Search for the cell housing the specified text and yield its (x, y) center coordinate. 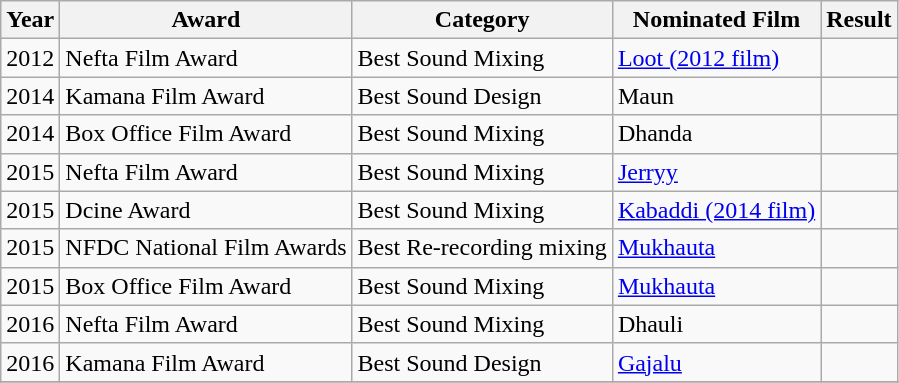
Dhauli (716, 324)
Jerryy (716, 172)
Maun (716, 96)
Dcine Award (206, 210)
NFDC National Film Awards (206, 248)
2012 (30, 58)
Category (482, 20)
Dhanda (716, 134)
Kabaddi (2014 film) (716, 210)
Award (206, 20)
Result (859, 20)
Year (30, 20)
Gajalu (716, 362)
Loot (2012 film) (716, 58)
Best Re-recording mixing (482, 248)
Nominated Film (716, 20)
